Scan for the cell matching the given text and deliver its [x, y] coordinate at center. 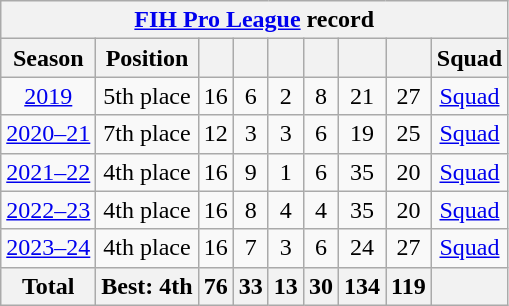
2022–23 [48, 210]
7 [250, 248]
119 [409, 286]
Position [147, 58]
2021–22 [48, 172]
9 [250, 172]
2023–24 [48, 248]
1 [286, 172]
30 [320, 286]
5th place [147, 96]
Total [48, 286]
24 [362, 248]
Best: 4th [147, 286]
12 [216, 134]
2 [286, 96]
134 [362, 286]
2020–21 [48, 134]
25 [409, 134]
76 [216, 286]
33 [250, 286]
2019 [48, 96]
13 [286, 286]
21 [362, 96]
FIH Pro League record [254, 20]
19 [362, 134]
7th place [147, 134]
Season [48, 58]
